Detect which cell encompasses the target text, then output its (x, y) center coordinate. 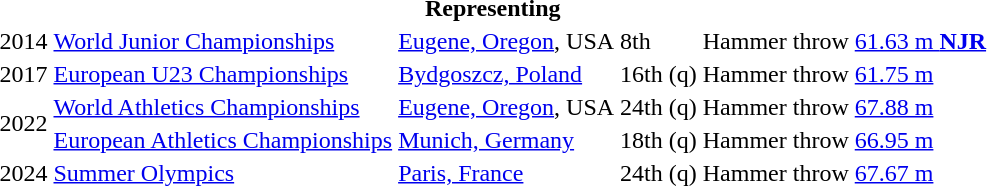
61.63 m NJR (920, 41)
66.95 m (920, 140)
61.75 m (920, 74)
Munich, Germany (506, 140)
Bydgoszcz, Poland (506, 74)
18th (q) (659, 140)
67.88 m (920, 107)
16th (q) (659, 74)
8th (659, 41)
World Junior Championships (223, 41)
24th (q) (659, 107)
World Athletics Championships (223, 107)
European Athletics Championships (223, 140)
European U23 Championships (223, 74)
